Return the (X, Y) coordinate for the center point of the cell that contains the specified text.  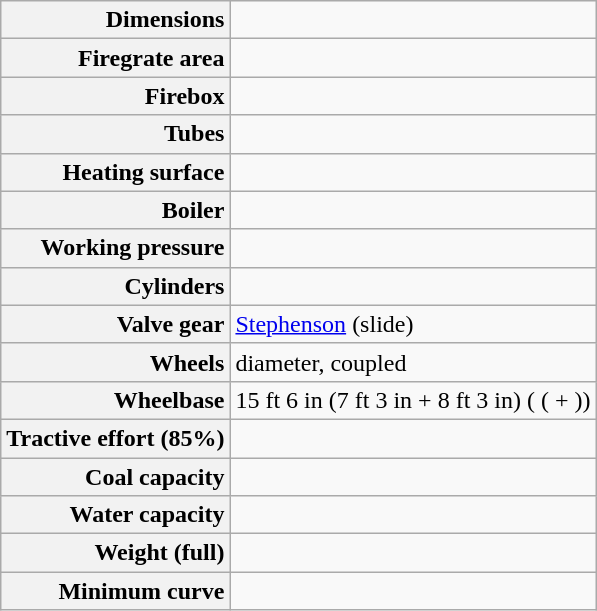
Boiler (116, 210)
15 ft 6 in (7 ft 3 in + 8 ft 3 in) ( ( + )) (413, 400)
Firegrate area (116, 58)
Tractive effort (85%) (116, 438)
Minimum curve (116, 591)
Coal capacity (116, 477)
diameter, coupled (413, 362)
Valve gear (116, 324)
Water capacity (116, 515)
Dimensions (116, 20)
Stephenson (slide) (413, 324)
Cylinders (116, 286)
Tubes (116, 134)
Heating surface (116, 172)
Weight (full) (116, 553)
Wheelbase (116, 400)
Working pressure (116, 248)
Wheels (116, 362)
Firebox (116, 96)
